Determine the (x, y) coordinate at the center of the cell enclosing the given text.  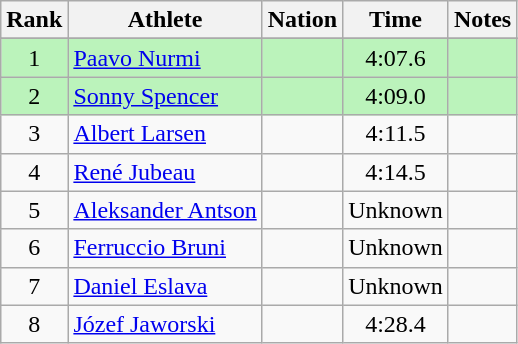
Józef Jaworski (165, 324)
4:11.5 (396, 134)
Athlete (165, 20)
Daniel Eslava (165, 286)
Rank (34, 20)
Time (396, 20)
8 (34, 324)
6 (34, 248)
4:14.5 (396, 172)
Aleksander Antson (165, 210)
Nation (302, 20)
Sonny Spencer (165, 96)
4 (34, 172)
4:28.4 (396, 324)
Notes (482, 20)
4:09.0 (396, 96)
5 (34, 210)
1 (34, 58)
Paavo Nurmi (165, 58)
René Jubeau (165, 172)
4:07.6 (396, 58)
7 (34, 286)
Albert Larsen (165, 134)
3 (34, 134)
2 (34, 96)
Ferruccio Bruni (165, 248)
